From the cell containing the given text, extract its center point as (X, Y) coordinate. 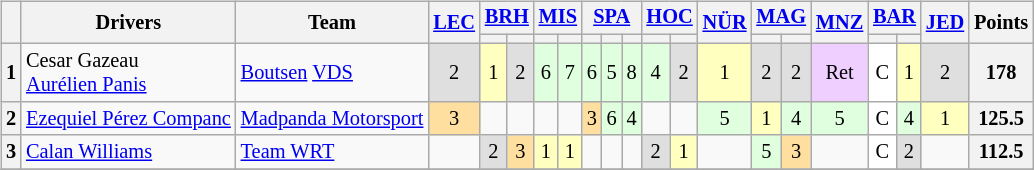
Ret (840, 73)
112.5 (1001, 152)
BAR (894, 18)
Madpanda Motorsport (332, 119)
NÜR (725, 22)
7 (570, 73)
BRH (507, 18)
Team WRT (332, 152)
Team (332, 22)
Drivers (128, 22)
8 (632, 73)
Boutsen VDS (332, 73)
MAG (781, 18)
Ezequiel Pérez Companc (128, 119)
HOC (669, 18)
Calan Williams (128, 152)
JED (945, 22)
MNZ (840, 22)
Cesar Gazeau Aurélien Panis (128, 73)
MIS (558, 18)
Points (1001, 22)
178 (1001, 73)
LEC (454, 22)
125.5 (1001, 119)
SPA (612, 18)
